Extract the (X, Y) coordinate from the center of the cell holding the provided text.  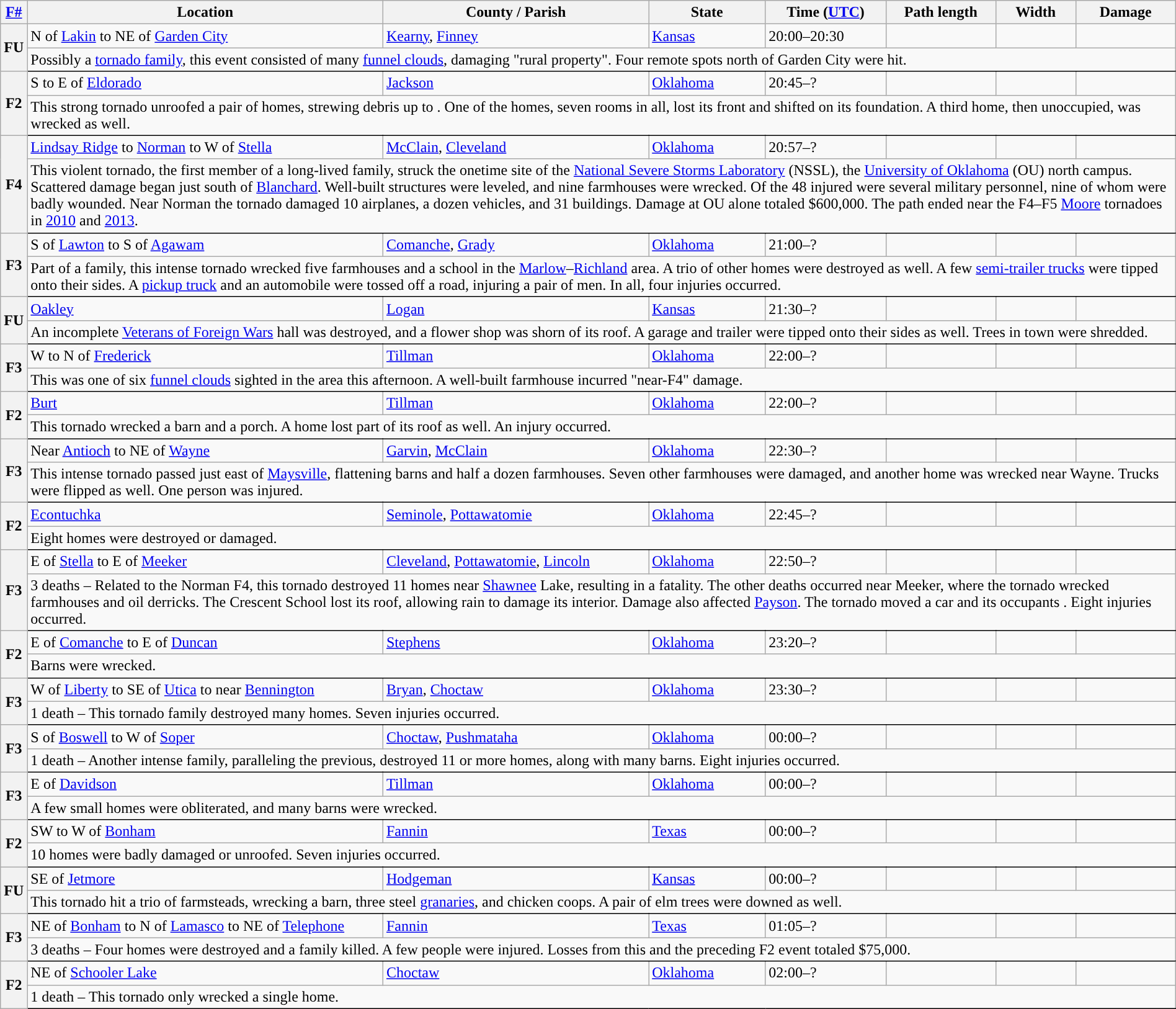
Path length (940, 12)
01:05–? (826, 926)
N of Lakin to NE of Garden City (205, 36)
F# (14, 12)
Width (1036, 12)
E of Davidson (205, 784)
S to E of Eldorado (205, 83)
Time (UTC) (826, 12)
Bryan, Choctaw (515, 689)
Comanche, Grady (515, 244)
Garvin, McClain (515, 451)
1 death – This tornado only wrecked a single home. (602, 997)
Econtuchka (205, 514)
A few small homes were obliterated, and many barns were wrecked. (602, 807)
SE of Jetmore (205, 879)
McClain, Cleveland (515, 147)
23:20–? (826, 642)
20:57–? (826, 147)
NE of Bonham to N of Lamasco to NE of Telephone (205, 926)
S of Boswell to W of Soper (205, 737)
State (707, 12)
This was one of six funnel clouds sighted in the area this afternoon. A well-built farmhouse incurred "near-F4" damage. (602, 379)
W of Liberty to SE of Utica to near Bennington (205, 689)
Near Antioch to NE of Wayne (205, 451)
22:45–? (826, 514)
Burt (205, 403)
10 homes were badly damaged or unroofed. Seven injuries occurred. (602, 855)
Choctaw (515, 973)
1 death – Another intense family, paralleling the previous, destroyed 11 or more homes, along with many barns. Eight injuries occurred. (602, 760)
This tornado hit a trio of farmsteads, wrecking a barn, three steel granaries, and chicken coops. A pair of elm trees were downed as well. (602, 902)
Eight homes were destroyed or damaged. (602, 538)
NE of Schooler Lake (205, 973)
21:30–? (826, 308)
Seminole, Pottawatomie (515, 514)
SW to W of Bonham (205, 832)
Logan (515, 308)
3 deaths – Four homes were destroyed and a family killed. A few people were injured. Losses from this and the preceding F2 event totaled $75,000. (602, 949)
20:00–20:30 (826, 36)
1 death – This tornado family destroyed many homes. Seven injuries occurred. (602, 713)
Cleveland, Pottawatomie, Lincoln (515, 562)
02:00–? (826, 973)
County / Parish (515, 12)
Hodgeman (515, 879)
23:30–? (826, 689)
Damage (1125, 12)
20:45–? (826, 83)
22:30–? (826, 451)
W to N of Frederick (205, 356)
Kearny, Finney (515, 36)
This tornado wrecked a barn and a porch. A home lost part of its roof as well. An injury occurred. (602, 427)
21:00–? (826, 244)
Jackson (515, 83)
F4 (14, 184)
Lindsay Ridge to Norman to W of Stella (205, 147)
Oakley (205, 308)
E of Comanche to E of Duncan (205, 642)
Stephens (515, 642)
22:50–? (826, 562)
S of Lawton to S of Agawam (205, 244)
E of Stella to E of Meeker (205, 562)
Possibly a tornado family, this event consisted of many funnel clouds, damaging "rural property". Four remote spots north of Garden City were hit. (602, 60)
Barns were wrecked. (602, 666)
Choctaw, Pushmataha (515, 737)
Location (205, 12)
